Identify which cell holds the provided text, then report its [x, y] central coordinate. 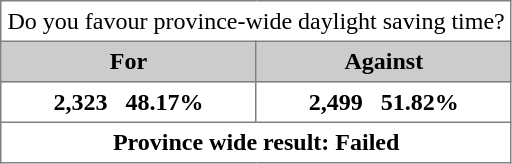
2,499 51.82% [384, 102]
Do you favour province-wide daylight saving time? [256, 21]
2,323 48.17% [128, 102]
Against [384, 61]
For [128, 61]
Province wide result: Failed [256, 142]
